Find where the given text appears and provide that cell's center as [x, y] coordinate. 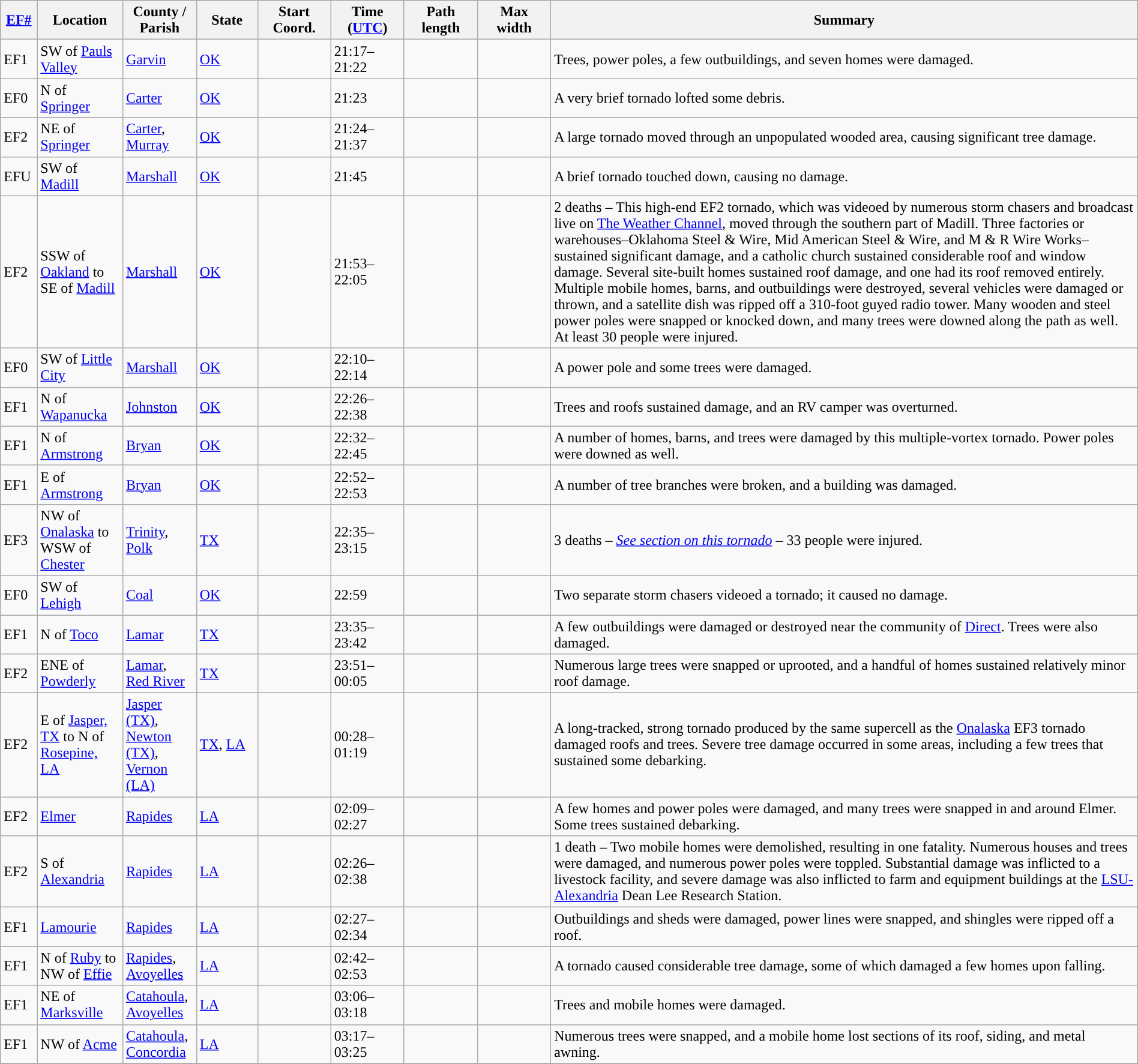
Johnston [160, 407]
22:59 [367, 595]
Rapides, Avoyelles [160, 966]
Trees and roofs sustained damage, and an RV camper was overturned. [844, 407]
EFU [19, 176]
A brief tornado touched down, causing no damage. [844, 176]
Numerous trees were snapped, and a mobile home lost sections of its roof, siding, and metal awning. [844, 1044]
A power pole and some trees were damaged. [844, 367]
A few homes and power poles were damaged, and many trees were snapped in and around Elmer. Some trees sustained debarking. [844, 816]
Carter, Murray [160, 137]
Trinity, Polk [160, 540]
02:09–02:27 [367, 816]
SW of Madill [80, 176]
Lamourie [80, 927]
22:32–22:45 [367, 445]
SW of Pauls Valley [80, 59]
Outbuildings and sheds were damaged, power lines were snapped, and shingles were ripped off a roof. [844, 927]
NW of Acme [80, 1044]
SSW of Oakland to SE of Madill [80, 272]
03:17–03:25 [367, 1044]
21:53–22:05 [367, 272]
Numerous large trees were snapped or uprooted, and a handful of homes sustained relatively minor roof damage. [844, 673]
County / Parish [160, 20]
Elmer [80, 816]
Garvin [160, 59]
23:51–00:05 [367, 673]
N of Springer [80, 98]
02:42–02:53 [367, 966]
A number of homes, barns, and trees were damaged by this multiple-vortex tornado. Power poles were downed as well. [844, 445]
22:26–22:38 [367, 407]
NE of Springer [80, 137]
E of Armstrong [80, 485]
23:35–23:42 [367, 634]
Lamar, Red River [160, 673]
A tornado caused considerable tree damage, some of which damaged a few homes upon falling. [844, 966]
Trees, power poles, a few outbuildings, and seven homes were damaged. [844, 59]
21:45 [367, 176]
TX, LA [227, 745]
22:10–22:14 [367, 367]
03:06–03:18 [367, 1005]
Catahoula, Concordia [160, 1044]
E of Jasper, TX to N of Rosepine, LA [80, 745]
A number of tree branches were broken, and a building was damaged. [844, 485]
N of Ruby to NW of Effie [80, 966]
Jasper (TX), Newton (TX), Vernon (LA) [160, 745]
22:35–23:15 [367, 540]
EF3 [19, 540]
Path length [441, 20]
N of Wapanucka [80, 407]
SW of Lehigh [80, 595]
A very brief tornado lofted some debris. [844, 98]
State [227, 20]
N of Armstrong [80, 445]
A few outbuildings were damaged or destroyed near the community of Direct. Trees were also damaged. [844, 634]
A large tornado moved through an unpopulated wooded area, causing significant tree damage. [844, 137]
NE of Marksville [80, 1005]
22:52–22:53 [367, 485]
ENE of Powderly [80, 673]
21:17–21:22 [367, 59]
02:27–02:34 [367, 927]
Trees and mobile homes were damaged. [844, 1005]
S of Alexandria [80, 871]
EF# [19, 20]
N of Toco [80, 634]
SW of Little City [80, 367]
Two separate storm chasers videoed a tornado; it caused no damage. [844, 595]
Max width [514, 20]
3 deaths – See section on this tornado – 33 people were injured. [844, 540]
21:23 [367, 98]
Coal [160, 595]
Start Coord. [294, 20]
00:28–01:19 [367, 745]
Summary [844, 20]
21:24–21:37 [367, 137]
Time (UTC) [367, 20]
Catahoula, Avoyelles [160, 1005]
Location [80, 20]
02:26–02:38 [367, 871]
Lamar [160, 634]
NW of Onalaska to WSW of Chester [80, 540]
Carter [160, 98]
